From the cell containing the given text, extract its center point as [x, y] coordinate. 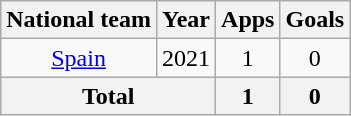
Spain [79, 58]
Goals [315, 20]
Apps [248, 20]
National team [79, 20]
Year [186, 20]
Total [108, 96]
2021 [186, 58]
